Return the (X, Y) coordinate for the center point of the cell that contains the specified text.  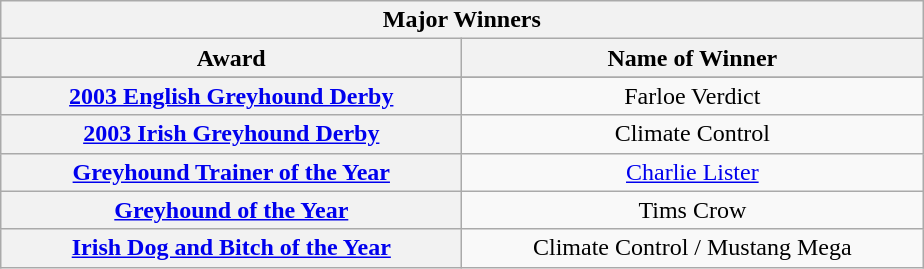
2003 Irish Greyhound Derby (232, 134)
Farloe Verdict (692, 96)
Greyhound Trainer of the Year (232, 172)
Major Winners (462, 20)
Charlie Lister (692, 172)
Greyhound of the Year (232, 210)
Climate Control / Mustang Mega (692, 248)
Irish Dog and Bitch of the Year (232, 248)
2003 English Greyhound Derby (232, 96)
Tims Crow (692, 210)
Name of Winner (692, 58)
Climate Control (692, 134)
Award (232, 58)
